Provide the (x, y) coordinate of the cell's center where the given text is located.  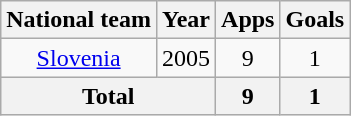
2005 (186, 58)
Apps (248, 20)
National team (79, 20)
Slovenia (79, 58)
Year (186, 20)
Goals (315, 20)
Total (108, 96)
